Pinpoint the cell where the given text exists, returning its [X, Y] midpoint coordinate. 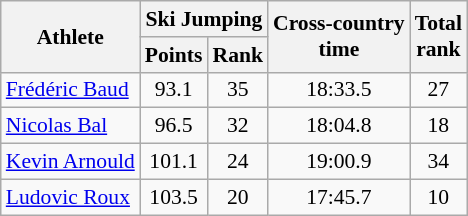
18:04.8 [339, 126]
27 [438, 90]
Frédéric Baud [70, 90]
34 [438, 162]
96.5 [174, 126]
93.1 [174, 90]
17:45.7 [339, 197]
101.1 [174, 162]
18:33.5 [339, 90]
Rank [238, 55]
35 [238, 90]
Ski Jumping [204, 19]
20 [238, 197]
24 [238, 162]
Cross-country time [339, 36]
Total rank [438, 36]
Ludovic Roux [70, 197]
19:00.9 [339, 162]
Points [174, 55]
18 [438, 126]
32 [238, 126]
10 [438, 197]
103.5 [174, 197]
Athlete [70, 36]
Kevin Arnould [70, 162]
Nicolas Bal [70, 126]
